Return the [x, y] coordinate for the center point of the cell that contains the specified text.  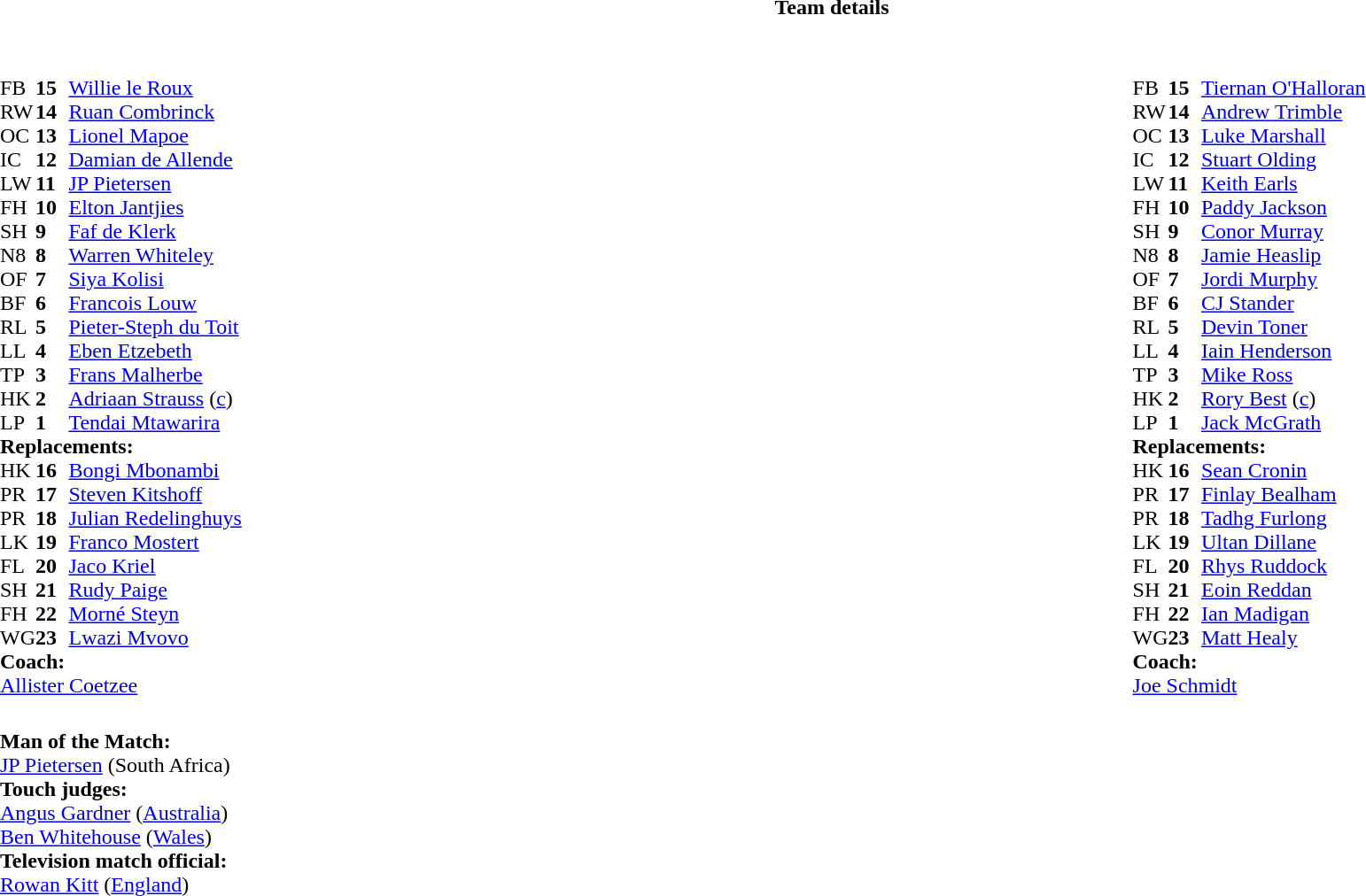
Luke Marshall [1283, 136]
Steven Kitshoff [154, 494]
Jack McGrath [1283, 423]
Pieter-Steph du Toit [154, 328]
Allister Coetzee [120, 685]
Jordi Murphy [1283, 280]
Finlay Bealham [1283, 494]
Warren Whiteley [154, 255]
Jamie Heaslip [1283, 255]
Siya Kolisi [154, 280]
Lionel Mapoe [154, 136]
JP Pietersen [154, 184]
Jaco Kriel [154, 567]
Faf de Klerk [154, 232]
Franco Mostert [154, 542]
Elton Jantjies [154, 207]
Ian Madigan [1283, 614]
Ultan Dillane [1283, 542]
Willie le Roux [154, 89]
Keith Earls [1283, 184]
Matt Healy [1283, 637]
Rudy Paige [154, 590]
Rory Best (c) [1283, 398]
Paddy Jackson [1283, 207]
Tiernan O'Halloran [1283, 89]
Andrew Trimble [1283, 112]
Joe Schmidt [1249, 685]
Julian Redelinghuys [154, 519]
Rhys Ruddock [1283, 567]
CJ Stander [1283, 303]
Mike Ross [1283, 375]
Iain Henderson [1283, 351]
Stuart Olding [1283, 159]
Bongi Mbonambi [154, 471]
Sean Cronin [1283, 471]
Tendai Mtawarira [154, 423]
Lwazi Mvovo [154, 637]
Tadhg Furlong [1283, 519]
Ruan Combrinck [154, 112]
Frans Malherbe [154, 375]
Morné Steyn [154, 614]
Eben Etzebeth [154, 351]
Francois Louw [154, 303]
Conor Murray [1283, 232]
Eoin Reddan [1283, 590]
Devin Toner [1283, 328]
Damian de Allende [154, 159]
Adriaan Strauss (c) [154, 398]
